Determine the [x, y] coordinate at the center of the cell enclosing the given text.  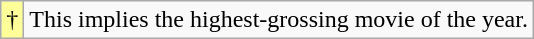
† [12, 20]
This implies the highest-grossing movie of the year. [279, 20]
